Pinpoint the cell where the given text exists, returning its (X, Y) midpoint coordinate. 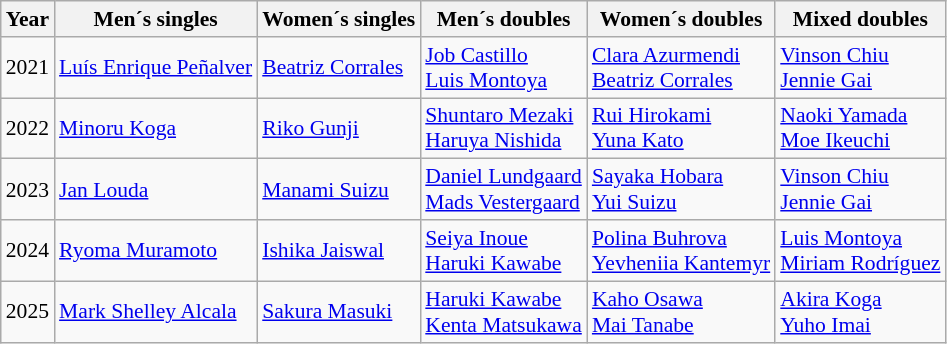
Year (28, 19)
2023 (28, 190)
Manami Suizu (338, 190)
Mixed doubles (860, 19)
Clara Azurmendi Beatriz Corrales (681, 68)
Job Castillo Luis Montoya (504, 68)
Women´s singles (338, 19)
Mark Shelley Alcala (156, 312)
Kaho Osawa Mai Tanabe (681, 312)
Sakura Masuki (338, 312)
Jan Louda (156, 190)
Ishika Jaiswal (338, 250)
Men´s doubles (504, 19)
Luis Montoya Miriam Rodríguez (860, 250)
2025 (28, 312)
Luís Enrique Peñalver (156, 68)
Seiya Inoue Haruki Kawabe (504, 250)
Daniel Lundgaard Mads Vestergaard (504, 190)
Beatriz Corrales (338, 68)
Rui Hirokami Yuna Kato (681, 128)
Haruki Kawabe Kenta Matsukawa (504, 312)
2022 (28, 128)
Minoru Koga (156, 128)
Ryoma Muramoto (156, 250)
Men´s singles (156, 19)
Sayaka Hobara Yui Suizu (681, 190)
Shuntaro Mezaki Haruya Nishida (504, 128)
Polina Buhrova Yevheniia Kantemyr (681, 250)
2021 (28, 68)
2024 (28, 250)
Women´s doubles (681, 19)
Riko Gunji (338, 128)
Naoki Yamada Moe Ikeuchi (860, 128)
Akira Koga Yuho Imai (860, 312)
